Extract the (x, y) coordinate from the center of the cell holding the provided text.  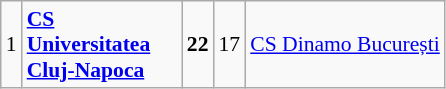
1 (12, 44)
17 (230, 44)
CS Universitatea Cluj-Napoca (102, 44)
22 (198, 44)
CS Dinamo București (345, 44)
